Determine the [x, y] coordinate at the center of the cell enclosing the given text.  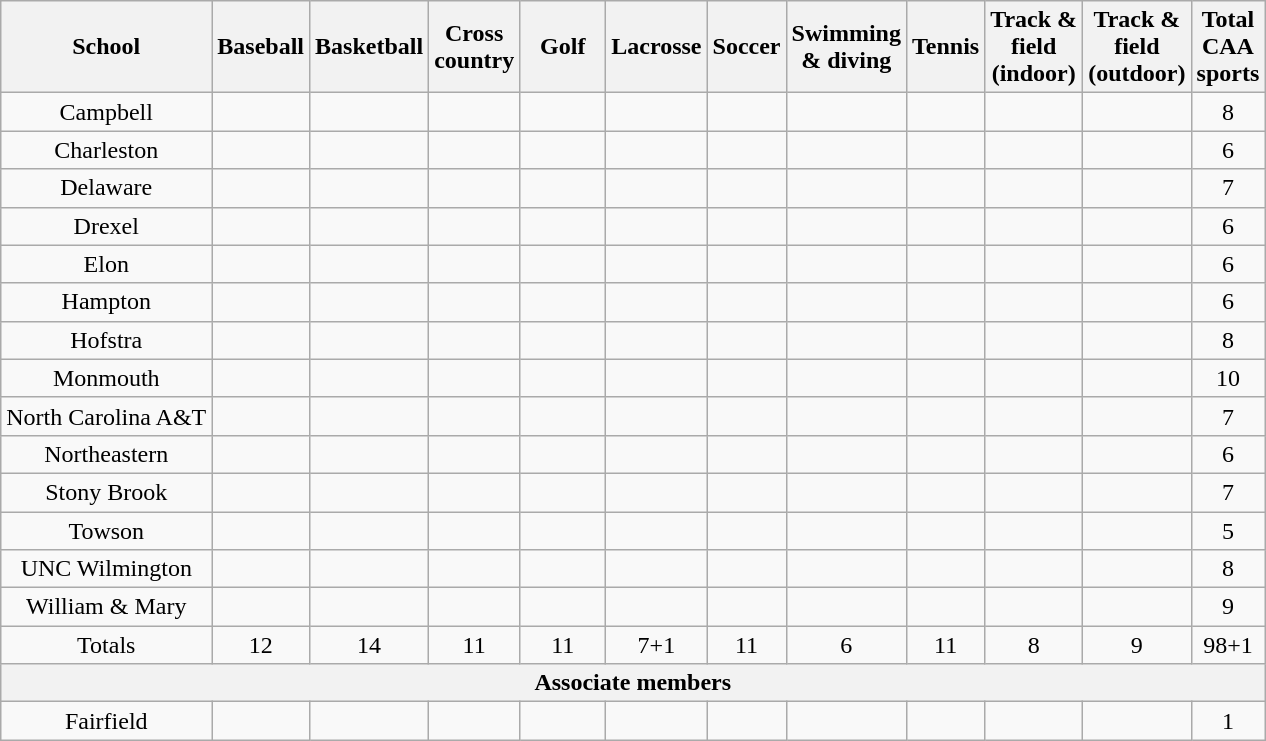
Lacrosse [656, 47]
TotalCAAsports [1228, 47]
Delaware [106, 188]
10 [1228, 378]
1 [1228, 721]
12 [261, 645]
Crosscountry [474, 47]
98+1 [1228, 645]
Hofstra [106, 340]
Totals [106, 645]
Track & field(outdoor) [1137, 47]
William & Mary [106, 607]
Fairfield [106, 721]
School [106, 47]
Hampton [106, 302]
Towson [106, 531]
5 [1228, 531]
North Carolina A&T [106, 416]
Soccer [746, 47]
Northeastern [106, 454]
Drexel [106, 226]
UNC Wilmington [106, 569]
Monmouth [106, 378]
Basketball [370, 47]
Associate members [633, 683]
Baseball [261, 47]
Track & field(indoor) [1034, 47]
7+1 [656, 645]
Golf [563, 47]
Charleston [106, 150]
Campbell [106, 112]
14 [370, 645]
Stony Brook [106, 492]
Swimming& diving [846, 47]
Elon [106, 264]
Tennis [945, 47]
